Locate the cell with the specified text and output its [X, Y] center coordinate. 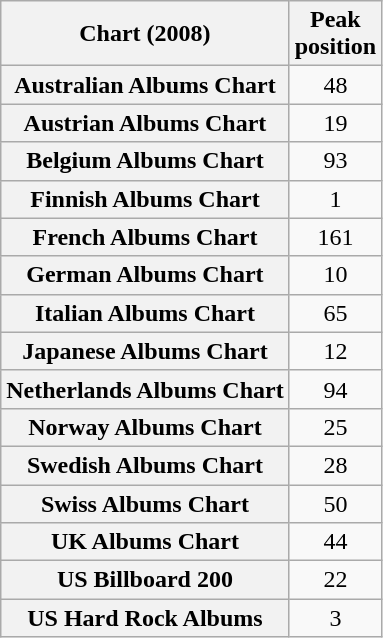
19 [335, 123]
Norway Albums Chart [145, 427]
65 [335, 313]
Japanese Albums Chart [145, 351]
22 [335, 580]
12 [335, 351]
UK Albums Chart [145, 542]
Italian Albums Chart [145, 313]
Austrian Albums Chart [145, 123]
48 [335, 85]
Belgium Albums Chart [145, 161]
93 [335, 161]
Swiss Albums Chart [145, 503]
Australian Albums Chart [145, 85]
Peakposition [335, 34]
1 [335, 199]
Chart (2008) [145, 34]
25 [335, 427]
161 [335, 237]
German Albums Chart [145, 275]
Netherlands Albums Chart [145, 389]
Swedish Albums Chart [145, 465]
US Hard Rock Albums [145, 618]
French Albums Chart [145, 237]
Finnish Albums Chart [145, 199]
50 [335, 503]
3 [335, 618]
28 [335, 465]
US Billboard 200 [145, 580]
94 [335, 389]
10 [335, 275]
44 [335, 542]
